Locate the cell with the specified text and output its [X, Y] center coordinate. 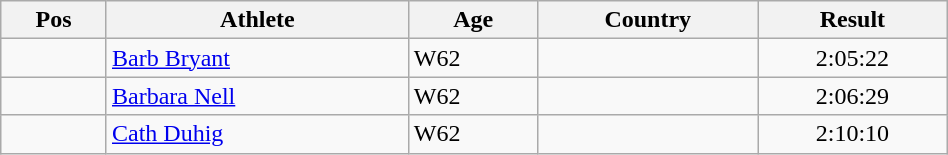
Athlete [257, 20]
2:10:10 [853, 134]
Barb Bryant [257, 58]
2:05:22 [853, 58]
Cath Duhig [257, 134]
Pos [54, 20]
2:06:29 [853, 96]
Age [473, 20]
Barbara Nell [257, 96]
Result [853, 20]
Country [648, 20]
